Find where the given text appears and provide that cell's center as (X, Y) coordinate. 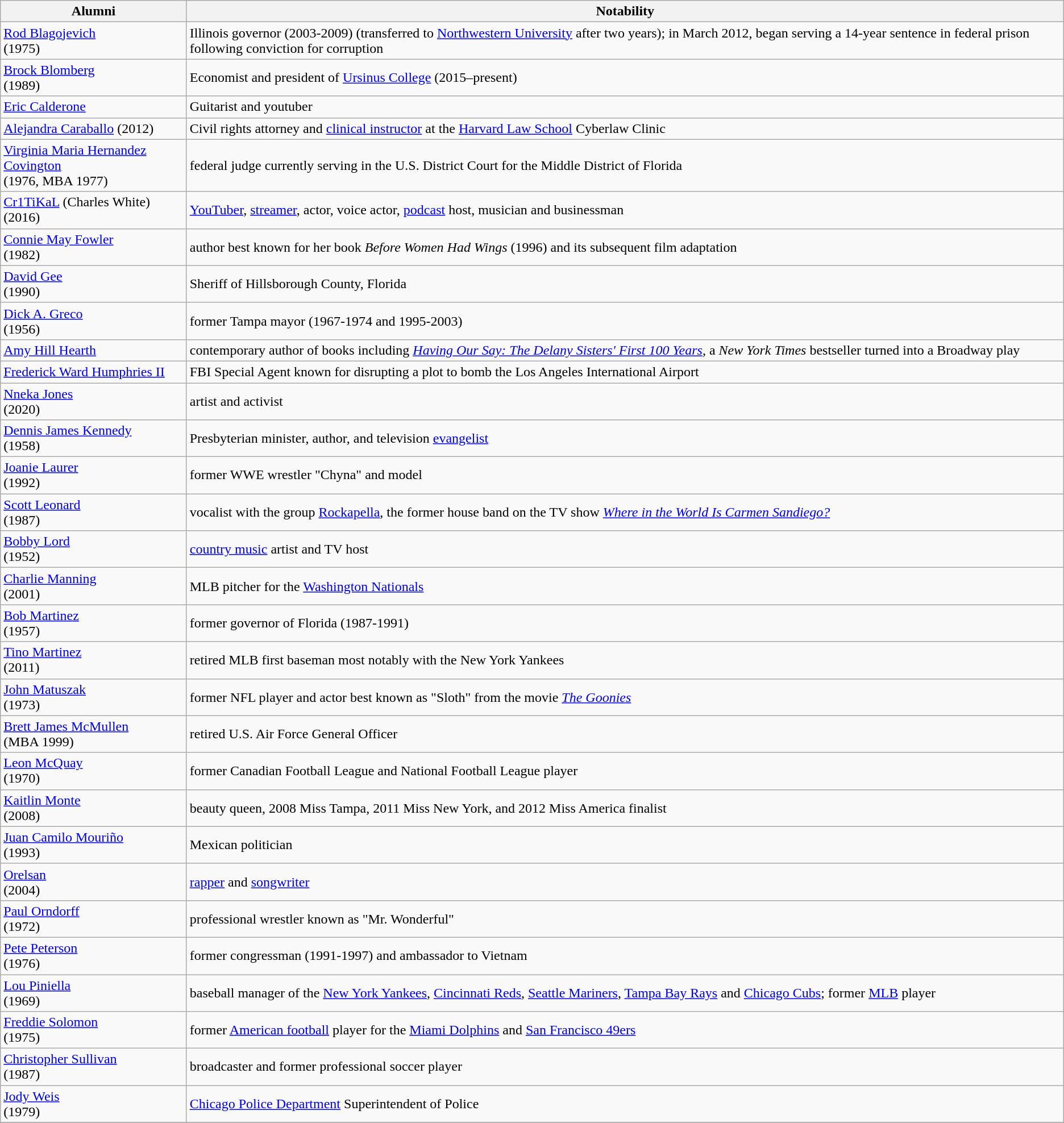
Amy Hill Hearth (93, 350)
retired MLB first baseman most notably with the New York Yankees (625, 660)
Rod Blagojevich (1975) (93, 41)
Tino Martinez (2011) (93, 660)
Dennis James Kennedy (1958) (93, 439)
contemporary author of books including Having Our Say: The Delany Sisters' First 100 Years, a New York Times bestseller turned into a Broadway play (625, 350)
rapper and songwriter (625, 882)
former congressman (1991-1997) and ambassador to Vietnam (625, 956)
Eric Calderone (93, 107)
Scott Leonard(1987) (93, 513)
Lou Piniella (1969) (93, 992)
Jody Weis(1979) (93, 1104)
vocalist with the group Rockapella, the former house band on the TV show Where in the World Is Carmen Sandiego? (625, 513)
Mexican politician (625, 845)
former American football player for the Miami Dolphins and San Francisco 49ers (625, 1030)
Leon McQuay (1970) (93, 771)
artist and activist (625, 401)
Pete Peterson (1976) (93, 956)
Joanie Laurer (1992) (93, 475)
broadcaster and former professional soccer player (625, 1067)
former NFL player and actor best known as "Sloth" from the movie The Goonies (625, 697)
Connie May Fowler (1982) (93, 247)
former WWE wrestler "Chyna" and model (625, 475)
Alejandra Caraballo (2012) (93, 128)
Virginia Maria Hernandez Covington (1976, MBA 1977) (93, 165)
author best known for her book Before Women Had Wings (1996) and its subsequent film adaptation (625, 247)
Civil rights attorney and clinical instructor at the Harvard Law School Cyberlaw Clinic (625, 128)
David Gee (1990) (93, 284)
Bob Martinez(1957) (93, 623)
professional wrestler known as "Mr. Wonderful" (625, 918)
baseball manager of the New York Yankees, Cincinnati Reds, Seattle Mariners, Tampa Bay Rays and Chicago Cubs; former MLB player (625, 992)
Christopher Sullivan (1987) (93, 1067)
Economist and president of Ursinus College (2015–present) (625, 77)
Chicago Police Department Superintendent of Police (625, 1104)
Brett James McMullen(MBA 1999) (93, 734)
country music artist and TV host (625, 549)
John Matuszak (1973) (93, 697)
MLB pitcher for the Washington Nationals (625, 587)
former Canadian Football League and National Football League player (625, 771)
Guitarist and youtuber (625, 107)
Cr1TiKaL (Charles White)(2016) (93, 210)
Dick A. Greco(1956) (93, 321)
YouTuber, streamer, actor, voice actor, podcast host, musician and businessman (625, 210)
Freddie Solomon (1975) (93, 1030)
Paul Orndorff (1972) (93, 918)
former governor of Florida (1987-1991) (625, 623)
Kaitlin Monte (2008) (93, 808)
Presbyterian minister, author, and television evangelist (625, 439)
federal judge currently serving in the U.S. District Court for the Middle District of Florida (625, 165)
Charlie Manning (2001) (93, 587)
Frederick Ward Humphries II (93, 372)
Bobby Lord(1952) (93, 549)
FBI Special Agent known for disrupting a plot to bomb the Los Angeles International Airport (625, 372)
Nneka Jones(2020) (93, 401)
former Tampa mayor (1967-1974 and 1995-2003) (625, 321)
retired U.S. Air Force General Officer (625, 734)
Orelsan (2004) (93, 882)
Brock Blomberg (1989) (93, 77)
Juan Camilo Mouriño (1993) (93, 845)
beauty queen, 2008 Miss Tampa, 2011 Miss New York, and 2012 Miss America finalist (625, 808)
Alumni (93, 11)
Notability (625, 11)
Sheriff of Hillsborough County, Florida (625, 284)
